Pinpoint the cell where the given text exists, returning its [x, y] midpoint coordinate. 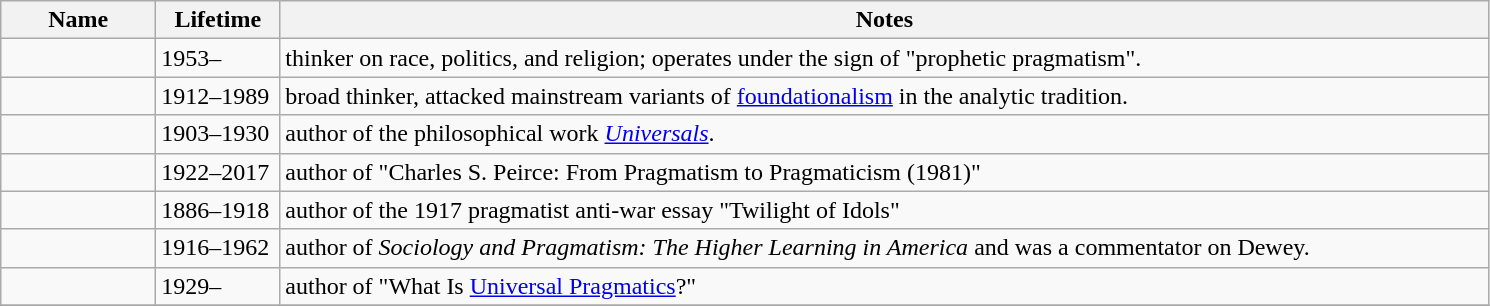
1886–1918 [218, 210]
1929– [218, 286]
Lifetime [218, 20]
author of the philosophical work Universals. [884, 134]
Notes [884, 20]
author of the 1917 pragmatist anti-war essay "Twilight of Idols" [884, 210]
1953– [218, 58]
broad thinker, attacked mainstream variants of foundationalism in the analytic tradition. [884, 96]
1903–1930 [218, 134]
1922–2017 [218, 172]
thinker on race, politics, and religion; operates under the sign of "prophetic pragmatism". [884, 58]
author of "Charles S. Peirce: From Pragmatism to Pragmaticism (1981)" [884, 172]
author of Sociology and Pragmatism: The Higher Learning in America and was a commentator on Dewey. [884, 248]
1912–1989 [218, 96]
author of "What Is Universal Pragmatics?" [884, 286]
Name [78, 20]
1916–1962 [218, 248]
